Extract the [x, y] coordinate from the center of the cell holding the provided text.  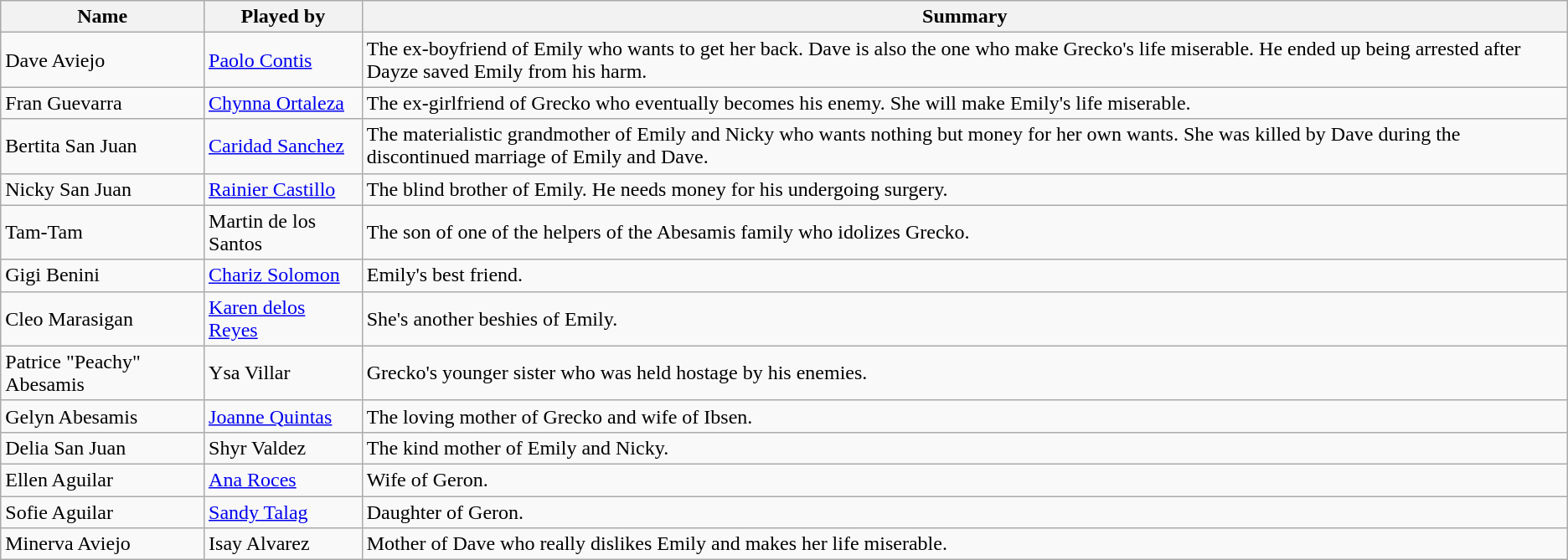
Fran Guevarra [102, 103]
Summary [965, 17]
Name [102, 17]
Rainier Castillo [283, 189]
Ellen Aguilar [102, 480]
Ana Roces [283, 480]
Dave Aviejo [102, 60]
Paolo Contis [283, 60]
Gigi Benini [102, 275]
Isay Alvarez [283, 544]
Joanne Quintas [283, 416]
Chariz Solomon [283, 275]
The loving mother of Grecko and wife of Ibsen. [965, 416]
Minerva Aviejo [102, 544]
The ex-girlfriend of Grecko who eventually becomes his enemy. She will make Emily's life miserable. [965, 103]
Tam-Tam [102, 233]
Chynna Ortaleza [283, 103]
Emily's best friend. [965, 275]
Patrice "Peachy" Abesamis [102, 373]
Karen delos Reyes [283, 318]
The blind brother of Emily. He needs money for his undergoing surgery. [965, 189]
The kind mother of Emily and Nicky. [965, 448]
Gelyn Abesamis [102, 416]
Caridad Sanchez [283, 146]
Shyr Valdez [283, 448]
Grecko's younger sister who was held hostage by his enemies. [965, 373]
Nicky San Juan [102, 189]
Sandy Talag [283, 511]
Mother of Dave who really dislikes Emily and makes her life miserable. [965, 544]
Martin de los Santos [283, 233]
She's another beshies of Emily. [965, 318]
Wife of Geron. [965, 480]
Sofie Aguilar [102, 511]
Played by [283, 17]
The son of one of the helpers of the Abesamis family who idolizes Grecko. [965, 233]
Bertita San Juan [102, 146]
Cleo Marasigan [102, 318]
Ysa Villar [283, 373]
Delia San Juan [102, 448]
Daughter of Geron. [965, 511]
